Extract the (x, y) coordinate from the center of the cell holding the provided text.  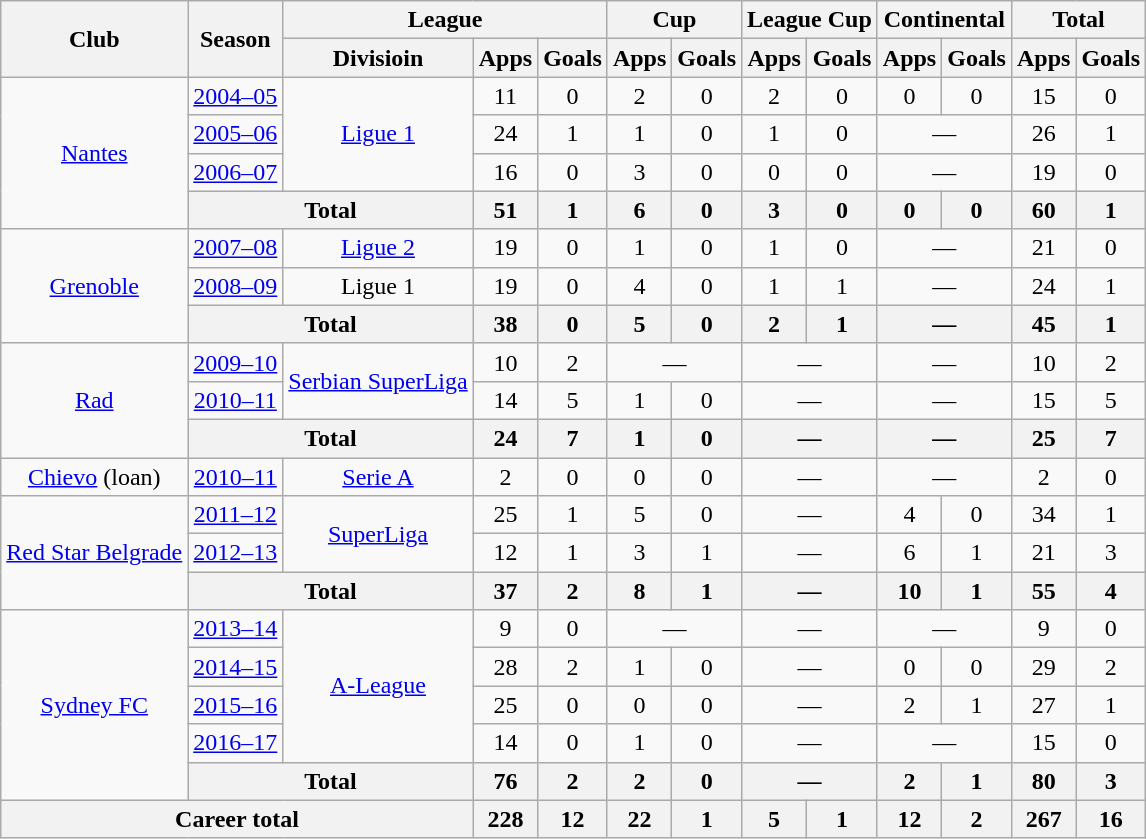
76 (505, 781)
2014–15 (236, 667)
Chievo (loan) (94, 477)
Nantes (94, 153)
Club (94, 39)
27 (1043, 705)
2013–14 (236, 629)
Serie A (378, 477)
Rad (94, 400)
55 (1043, 591)
22 (639, 819)
2015–16 (236, 705)
A-League (378, 686)
2009–10 (236, 362)
80 (1043, 781)
Red Star Belgrade (94, 553)
Grenoble (94, 286)
26 (1043, 134)
267 (1043, 819)
Serbian SuperLiga (378, 381)
29 (1043, 667)
2016–17 (236, 743)
2008–09 (236, 286)
2004–05 (236, 96)
228 (505, 819)
28 (505, 667)
League Cup (810, 20)
11 (505, 96)
Ligue 2 (378, 248)
8 (639, 591)
Sydney FC (94, 705)
Season (236, 39)
2011–12 (236, 515)
Career total (237, 819)
38 (505, 324)
Divisioin (378, 58)
34 (1043, 515)
2012–13 (236, 553)
2007–08 (236, 248)
60 (1043, 210)
2005–06 (236, 134)
Cup (674, 20)
51 (505, 210)
Continental (944, 20)
2006–07 (236, 172)
League (446, 20)
45 (1043, 324)
SuperLiga (378, 534)
37 (505, 591)
